Locate the cell with the specified text and output its (X, Y) center coordinate. 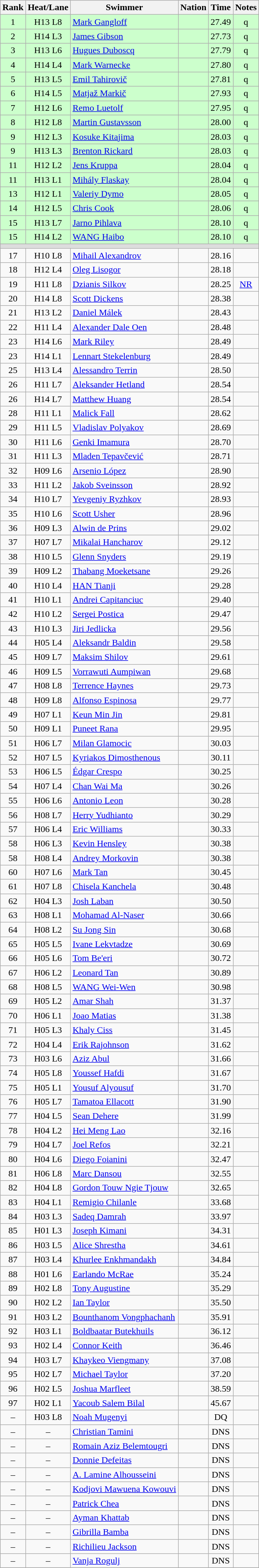
Michael Taylor (124, 1374)
H05 L5 (48, 944)
Malick Fall (124, 413)
32.21 (221, 1145)
51 (13, 743)
44 (13, 643)
30.48 (221, 887)
80 (13, 1159)
Khaly Ciss (124, 1030)
Scott Dickens (124, 298)
H07 L7 (48, 542)
32 (13, 471)
WANG Wei-Wen (124, 987)
H10 L1 (48, 600)
Kodjovi Mawuena Kowouvi (124, 1489)
Thabang Moeketsane (124, 571)
Vladislav Polyakov (124, 428)
Maksim Shilov (124, 657)
A. Lamine Alhousseini (124, 1475)
29.68 (221, 672)
H05 L1 (48, 1087)
Amar Shah (124, 1001)
92 (13, 1331)
37 (13, 542)
Marc Dansou (124, 1173)
H13 L8 (48, 22)
29.81 (221, 714)
3 (13, 50)
Keun Min Jin (124, 714)
Mark Warnecke (124, 65)
Joshua Marfleet (124, 1389)
H02 L4 (48, 1346)
H10 L5 (48, 557)
Richilieu Jackson (124, 1546)
H13 L3 (48, 151)
Mark Tan (124, 872)
Joao Matias (124, 1016)
NR (246, 284)
Jakob Sveinsson (124, 485)
H08 L5 (48, 987)
85 (13, 1231)
Khurlee Enkhmandakh (124, 1259)
41 (13, 600)
Scott Usher (124, 514)
H06 L1 (48, 1016)
29.58 (221, 643)
Josh Laban (124, 901)
56 (13, 815)
8 (13, 122)
Glenn Snyders (124, 557)
Joseph Kimani (124, 1231)
88 (13, 1274)
34.84 (221, 1259)
Lennart Stekelenburg (124, 356)
Chan Wai Ma (124, 786)
30.33 (221, 829)
H12 L5 (48, 208)
30.98 (221, 987)
Sadeq Damrah (124, 1216)
Valeriy Dymo (124, 194)
49 (13, 714)
55 (13, 800)
30.03 (221, 743)
Alexander Dale Oen (124, 327)
30.29 (221, 815)
30.66 (221, 915)
60 (13, 872)
63 (13, 915)
Jiri Jedlicka (124, 628)
73 (13, 1059)
Ian Taylor (124, 1302)
WANG Haibo (124, 237)
74 (13, 1073)
H12 L6 (48, 108)
H10 L4 (48, 585)
Patrick Chea (124, 1503)
61 (13, 887)
Tom Be'eri (124, 958)
H07 L8 (48, 887)
H13 L7 (48, 223)
H01 L3 (48, 1231)
34 (13, 499)
H12 L2 (48, 165)
H06 L6 (48, 800)
Andrey Morkovin (124, 858)
29.47 (221, 614)
H04 L6 (48, 1159)
H14 L5 (48, 93)
36.12 (221, 1331)
57 (13, 829)
Vanja Rogulj (124, 1561)
5 (13, 79)
Genki Imamura (124, 442)
68 (13, 987)
Romain Aziz Belemtougri (124, 1446)
Édgar Crespo (124, 772)
27.80 (221, 65)
65 (13, 944)
96 (13, 1389)
18 (13, 270)
H02 L8 (48, 1288)
4 (13, 65)
2 (13, 36)
Herry Yudhianto (124, 815)
H06 L4 (48, 829)
28.16 (221, 255)
H11 L1 (48, 413)
H02 L2 (48, 1302)
Alwin de Prins (124, 528)
H10 L3 (48, 628)
H03 L4 (48, 1259)
28.00 (221, 122)
31.70 (221, 1087)
30.72 (221, 958)
Khaykeo Viengmany (124, 1360)
Bounthanom Vongphachanh (124, 1317)
94 (13, 1360)
Donnie Defeitas (124, 1460)
27.95 (221, 108)
30.45 (221, 872)
Brenton Rickard (124, 151)
43 (13, 628)
H09 L6 (48, 471)
47 (13, 686)
31.67 (221, 1073)
Vorrawuti Aumpiwan (124, 672)
32.55 (221, 1173)
H10 L6 (48, 514)
James Gibson (124, 36)
H03 L1 (48, 1331)
82 (13, 1188)
Hugues Duboscq (124, 50)
Terrence Haynes (124, 686)
Antonio Leon (124, 800)
Christian Tamini (124, 1432)
28.69 (221, 428)
H09 L2 (48, 571)
28.05 (221, 194)
H14 L8 (48, 298)
Hei Meng Lao (124, 1130)
38.59 (221, 1389)
29.12 (221, 542)
Sergei Postica (124, 614)
30.11 (221, 757)
34.61 (221, 1245)
86 (13, 1245)
Mladen Tepavčević (124, 456)
19 (13, 284)
H11 L3 (48, 456)
H13 L4 (48, 370)
Matjaž Markič (124, 93)
52 (13, 757)
29.02 (221, 528)
50 (13, 729)
31 (13, 456)
31.38 (221, 1016)
Rank (13, 8)
H05 L6 (48, 958)
84 (13, 1216)
Mihail Alexandrov (124, 255)
37.20 (221, 1374)
Matthew Huang (124, 399)
Chris Cook (124, 208)
28.70 (221, 442)
Mohamad Al-Naser (124, 915)
76 (13, 1102)
32.47 (221, 1159)
Diego Foianini (124, 1159)
30.89 (221, 973)
Heat/Lane (48, 8)
29.77 (221, 700)
27.79 (221, 50)
29.56 (221, 628)
29.73 (221, 686)
38 (13, 557)
28.90 (221, 471)
H08 L2 (48, 930)
Andrei Capitanciuc (124, 600)
22 (13, 327)
36 (13, 528)
H08 L7 (48, 815)
64 (13, 930)
H03 L6 (48, 1059)
Daniel Málek (124, 313)
H11 L4 (48, 327)
30 (13, 442)
30.50 (221, 901)
H05 L2 (48, 1001)
H14 L4 (48, 65)
H09 L8 (48, 700)
Tamatoa Ellacott (124, 1102)
H04 L2 (48, 1130)
13 (13, 194)
Swimmer (124, 8)
32.65 (221, 1188)
31.62 (221, 1044)
H12 L1 (48, 194)
70 (13, 1016)
28.25 (221, 284)
H12 L8 (48, 122)
28.92 (221, 485)
Yevgeniy Ryzhkov (124, 499)
30.26 (221, 786)
H13 L2 (48, 313)
H08 L8 (48, 686)
28.18 (221, 270)
30.25 (221, 772)
46 (13, 672)
Notes (246, 8)
29.95 (221, 729)
17 (13, 255)
77 (13, 1116)
Milan Glamocic (124, 743)
36.46 (221, 1346)
Erik Rajohnson (124, 1044)
40 (13, 585)
27.49 (221, 22)
97 (13, 1403)
Tony Augustine (124, 1288)
H14 L2 (48, 237)
Arsenio López (124, 471)
69 (13, 1001)
H11 L6 (48, 442)
Aleksandr Baldin (124, 643)
29.26 (221, 571)
28.38 (221, 298)
91 (13, 1317)
H11 L8 (48, 284)
Martin Gustavsson (124, 122)
Dzianis Silkov (124, 284)
Aziz Abul (124, 1059)
Kosuke Kitajima (124, 136)
H06 L3 (48, 843)
H04 L1 (48, 1202)
H07 L4 (48, 786)
28.50 (221, 370)
H10 L8 (48, 255)
28.06 (221, 208)
67 (13, 973)
Alice Shrestha (124, 1245)
48 (13, 700)
H03 L2 (48, 1317)
Noah Mugenyi (124, 1417)
7 (13, 108)
37.08 (221, 1360)
75 (13, 1087)
90 (13, 1302)
31.90 (221, 1102)
20 (13, 298)
HAN Tianji (124, 585)
H14 L3 (48, 36)
81 (13, 1173)
Remigio Chilanle (124, 1202)
Eric Williams (124, 829)
H07 L5 (48, 757)
H05 L3 (48, 1030)
45.67 (221, 1403)
H06 L7 (48, 743)
H12 L3 (48, 136)
35.91 (221, 1317)
29.19 (221, 557)
29.40 (221, 600)
21 (13, 313)
H05 L7 (48, 1102)
Jarno Pihlava (124, 223)
Time (221, 8)
Ivane Lekvtadze (124, 944)
28 (13, 413)
Gibrilla Bamba (124, 1532)
Youssef Hafdi (124, 1073)
6 (13, 93)
H04 L5 (48, 1116)
H06 L8 (48, 1173)
25 (13, 370)
H11 L2 (48, 485)
32.16 (221, 1130)
89 (13, 1288)
H11 L5 (48, 428)
H10 L7 (48, 499)
28.96 (221, 514)
H04 L4 (48, 1044)
Puneet Rana (124, 729)
72 (13, 1044)
H01 L6 (48, 1274)
28.48 (221, 327)
31.45 (221, 1030)
14 (13, 208)
H03 L7 (48, 1360)
Gordon Touw Ngie Tjouw (124, 1188)
35.24 (221, 1274)
71 (13, 1030)
83 (13, 1202)
35.50 (221, 1302)
62 (13, 901)
30.28 (221, 800)
Remo Luetolf (124, 108)
27.73 (221, 36)
93 (13, 1346)
H05 L8 (48, 1073)
Yousuf Alyousuf (124, 1087)
H14 L1 (48, 356)
78 (13, 1130)
H06 L5 (48, 772)
Joel Refos (124, 1145)
H07 L6 (48, 872)
27.81 (221, 79)
28.43 (221, 313)
35 (13, 514)
H02 L1 (48, 1403)
39 (13, 571)
30.68 (221, 930)
H06 L2 (48, 973)
Ayman Khattab (124, 1518)
H13 L1 (48, 180)
Chisela Kanchela (124, 887)
66 (13, 958)
Oleg Lisogor (124, 270)
DQ (221, 1417)
Sean Dehere (124, 1116)
29.61 (221, 657)
Kyriakos Dimosthenous (124, 757)
33 (13, 485)
30.69 (221, 944)
29 (13, 428)
28.62 (221, 413)
95 (13, 1374)
H09 L1 (48, 729)
H09 L3 (48, 528)
31.66 (221, 1059)
Nation (193, 8)
54 (13, 786)
Mihály Flaskay (124, 180)
33.68 (221, 1202)
H07 L1 (48, 714)
31.37 (221, 1001)
H14 L6 (48, 341)
Mikalai Hancharov (124, 542)
H04 L3 (48, 901)
28.93 (221, 499)
79 (13, 1145)
53 (13, 772)
H10 L2 (48, 614)
H04 L8 (48, 1188)
H03 L3 (48, 1216)
1 (13, 22)
Aleksander Hetland (124, 384)
34.31 (221, 1231)
35.29 (221, 1288)
Earlando McRae (124, 1274)
Connor Keith (124, 1346)
27.93 (221, 93)
31.99 (221, 1116)
Mark Gangloff (124, 22)
H09 L7 (48, 657)
H13 L5 (48, 79)
Kevin Hensley (124, 843)
42 (13, 614)
H05 L4 (48, 643)
28.71 (221, 456)
33.97 (221, 1216)
H14 L7 (48, 399)
H04 L7 (48, 1145)
H02 L5 (48, 1389)
H11 L7 (48, 384)
Yacoub Salem Bilal (124, 1403)
Boldbaatar Butekhuils (124, 1331)
H03 L5 (48, 1245)
29.28 (221, 585)
Jens Kruppa (124, 165)
Emil Tahirovič (124, 79)
Alfonso Espinosa (124, 700)
H03 L8 (48, 1417)
H08 L1 (48, 915)
87 (13, 1259)
Mark Riley (124, 341)
H08 L4 (48, 858)
Su Jong Sin (124, 930)
H02 L7 (48, 1374)
Alessandro Terrin (124, 370)
45 (13, 657)
H13 L6 (48, 50)
H09 L5 (48, 672)
H12 L4 (48, 270)
Leonard Tan (124, 973)
